Provide the [X, Y] coordinate of the cell's center where the given text is located.  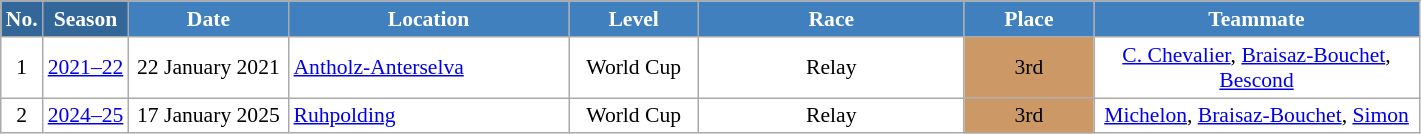
Michelon, Braisaz-Bouchet, Simon [1256, 116]
Season [86, 19]
Level [634, 19]
2021–22 [86, 68]
1 [22, 68]
No. [22, 19]
Location [428, 19]
C. Chevalier, Braisaz-Bouchet, Bescond [1256, 68]
17 January 2025 [208, 116]
22 January 2021 [208, 68]
Place [1029, 19]
2024–25 [86, 116]
Race [832, 19]
Antholz-Anterselva [428, 68]
Teammate [1256, 19]
Date [208, 19]
Ruhpolding [428, 116]
2 [22, 116]
